Pinpoint the cell where the given text exists, returning its (X, Y) midpoint coordinate. 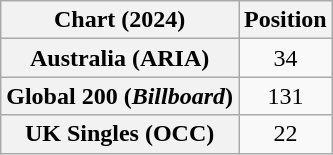
Position (285, 20)
34 (285, 58)
131 (285, 96)
Australia (ARIA) (120, 58)
UK Singles (OCC) (120, 134)
Global 200 (Billboard) (120, 96)
22 (285, 134)
Chart (2024) (120, 20)
